Capture the cell that displays the provided text and extract its [X, Y] central coordinate. 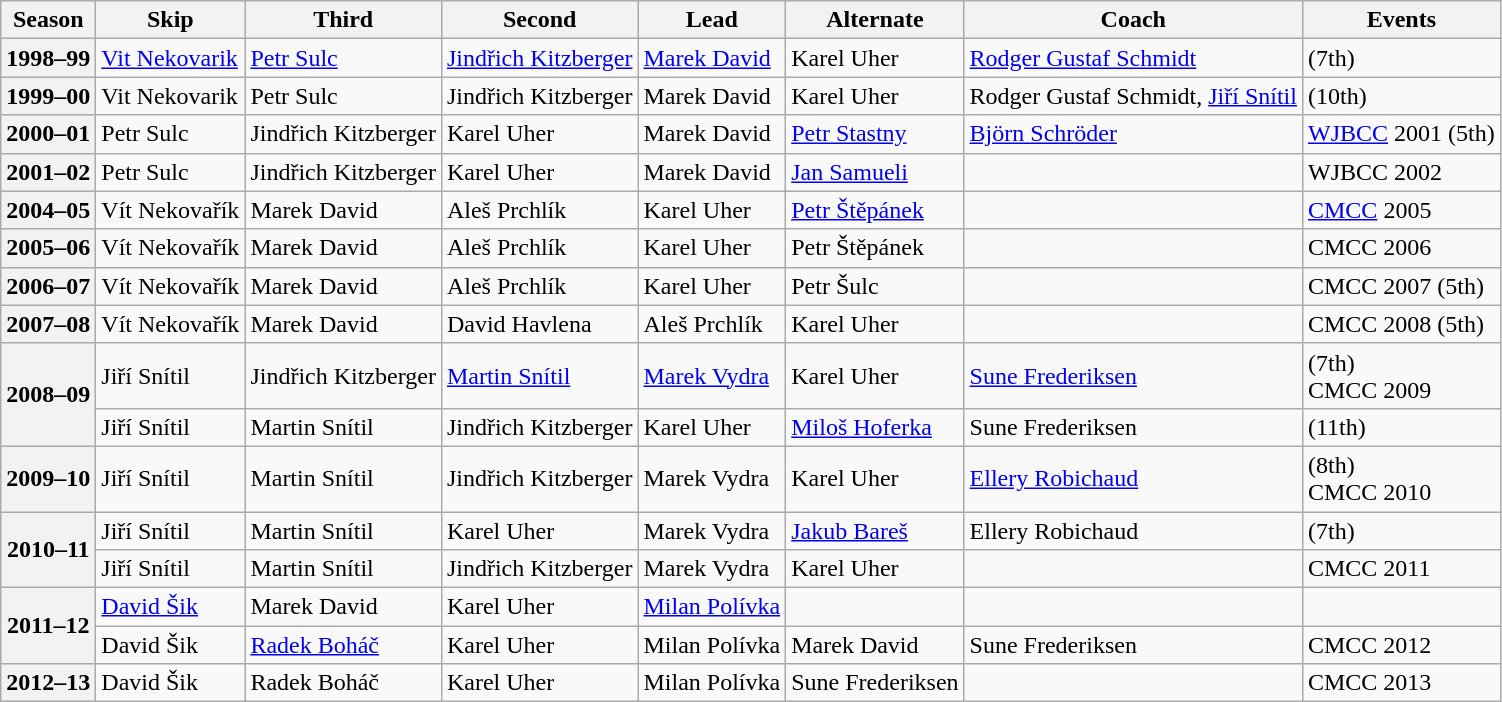
Skip [170, 20]
Jakub Bareš [875, 531]
2005–06 [48, 248]
2004–05 [48, 210]
CMCC 2012 [1401, 645]
CMCC 2005 [1401, 210]
Season [48, 20]
(7th)CMCC 2009 [1401, 376]
Jan Samueli [875, 172]
2009–10 [48, 478]
WJBCC 2001 (5th) [1401, 134]
Rodger Gustaf Schmidt, Jiří Snítil [1133, 96]
Lead [712, 20]
Second [540, 20]
2008–09 [48, 394]
Alternate [875, 20]
2000–01 [48, 134]
(11th) [1401, 427]
Rodger Gustaf Schmidt [1133, 58]
2001–02 [48, 172]
Coach [1133, 20]
2006–07 [48, 286]
Third [344, 20]
CMCC 2008 (5th) [1401, 324]
CMCC 2013 [1401, 683]
CMCC 2007 (5th) [1401, 286]
Miloš Hoferka [875, 427]
2011–12 [48, 626]
WJBCC 2002 [1401, 172]
2007–08 [48, 324]
2012–13 [48, 683]
Petr Šulc [875, 286]
(8th)CMCC 2010 [1401, 478]
Björn Schröder [1133, 134]
2010–11 [48, 550]
1999–00 [48, 96]
Events [1401, 20]
David Havlena [540, 324]
Petr Stastny [875, 134]
(10th) [1401, 96]
1998–99 [48, 58]
CMCC 2011 [1401, 569]
CMCC 2006 [1401, 248]
